From the cell containing the given text, extract its center point as (X, Y) coordinate. 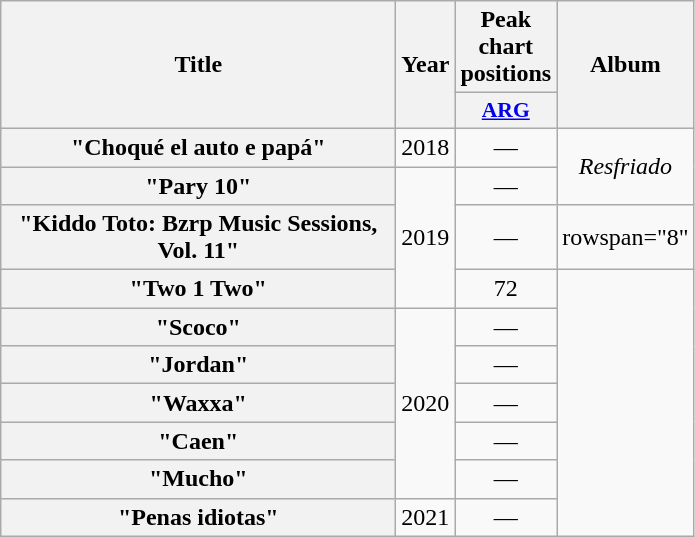
"Waxxa" (198, 403)
Year (426, 65)
Album (626, 65)
2020 (426, 403)
rowspan="8" (626, 238)
"Penas idiotas" (198, 517)
Peak chart positions (506, 47)
Title (198, 65)
"Pary 10" (198, 185)
"Choqué el auto e papá" (198, 147)
ARG (506, 111)
2018 (426, 147)
2019 (426, 236)
"Mucho" (198, 479)
"Jordan" (198, 365)
2021 (426, 517)
72 (506, 289)
"Caen" (198, 441)
"Scoco" (198, 327)
"Two 1 Two" (198, 289)
"Kiddo Toto: Bzrp Music Sessions, Vol. 11" (198, 238)
Resfriado (626, 166)
